Return [X, Y] of the center of cell containing provided text 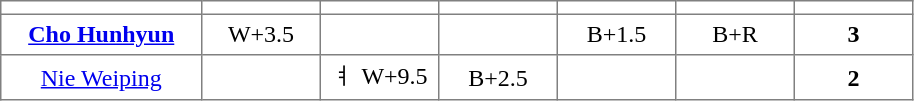
Nie Weiping [102, 78]
Cho Hunhyun [102, 34]
B+2.5 [498, 78]
3 [853, 34]
2 [853, 78]
B+R [735, 34]
B+1.5 [616, 34]
W+3.5 [261, 34]
ㅕ W+9.5 [379, 78]
